Return the [X, Y] coordinate for the center point of the cell that contains the specified text.  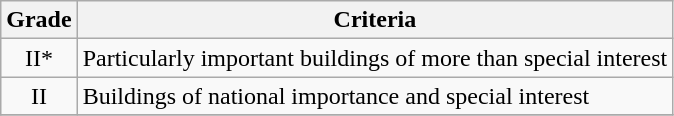
II [39, 96]
Buildings of national importance and special interest [375, 96]
Grade [39, 20]
Criteria [375, 20]
II* [39, 58]
Particularly important buildings of more than special interest [375, 58]
